Capture the cell that displays the provided text and extract its [X, Y] central coordinate. 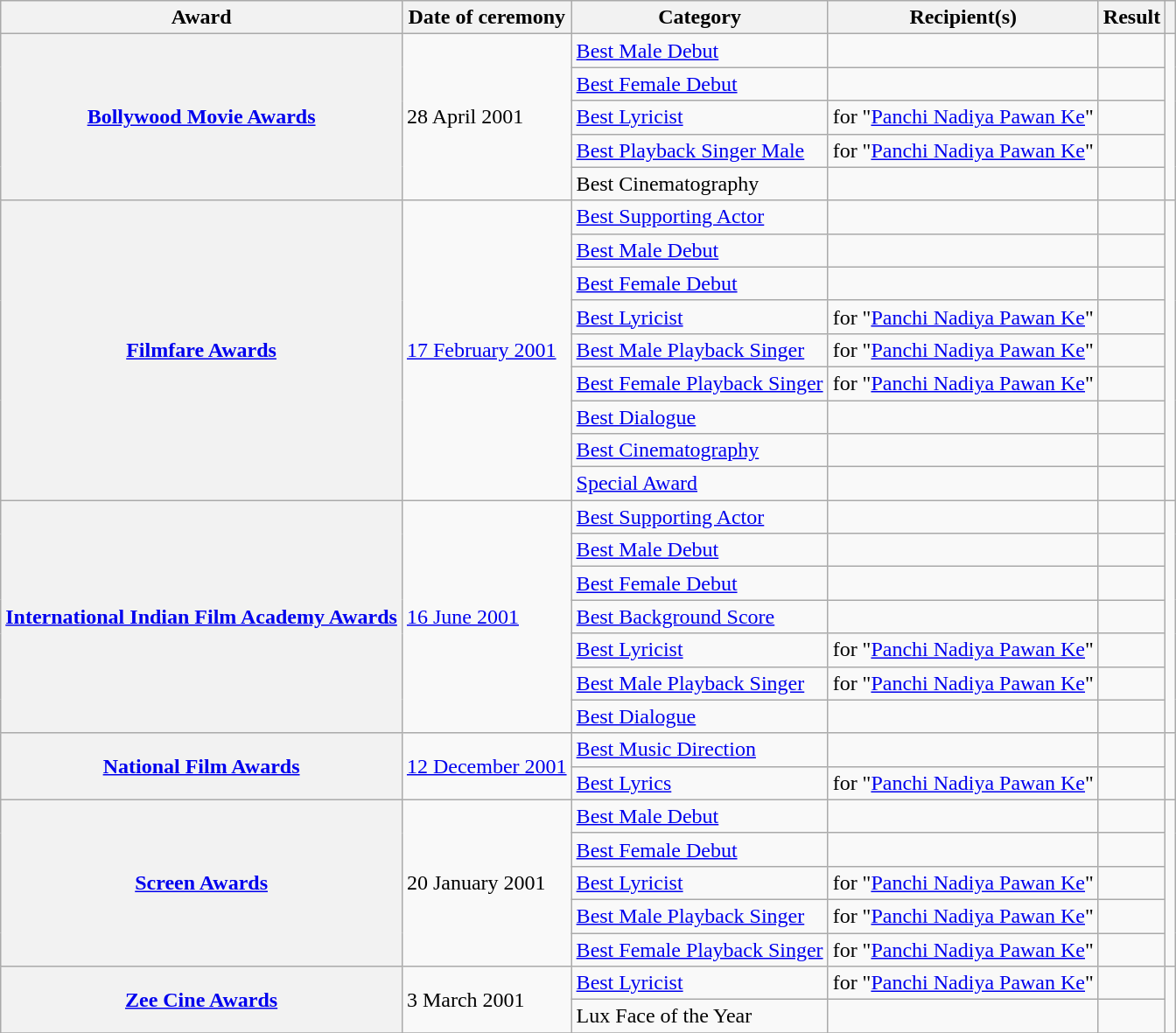
Best Lyrics [700, 783]
16 June 2001 [486, 617]
20 January 2001 [486, 883]
17 February 2001 [486, 350]
Award [201, 17]
Date of ceremony [486, 17]
Screen Awards [201, 883]
Lux Face of the Year [700, 1016]
3 March 2001 [486, 1000]
28 April 2001 [486, 117]
Recipient(s) [962, 17]
Result [1131, 17]
Best Playback Singer Male [700, 150]
Best Music Direction [700, 750]
International Indian Film Academy Awards [201, 617]
National Film Awards [201, 766]
Bollywood Movie Awards [201, 117]
Filmfare Awards [201, 350]
Special Award [700, 484]
Category [700, 17]
Best Background Score [700, 617]
12 December 2001 [486, 766]
Zee Cine Awards [201, 1000]
